Search for the cell housing the specified text and yield its [x, y] center coordinate. 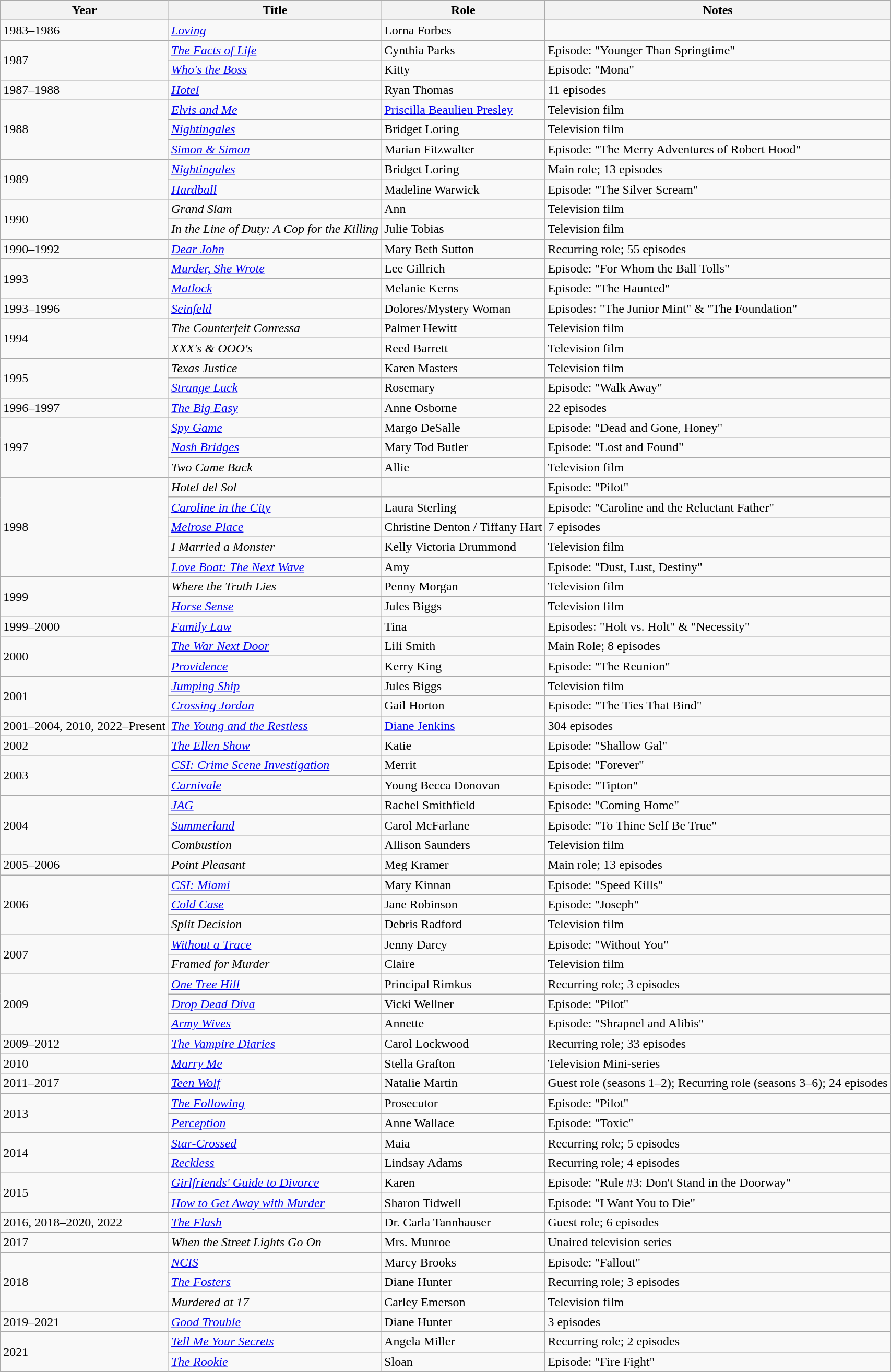
Grand Slam [275, 209]
2009–2012 [85, 1044]
Perception [275, 1123]
Texas Justice [275, 368]
Episode: "Caroline and the Reluctant Father" [718, 507]
Tell Me Your Secrets [275, 1342]
1989 [85, 179]
Anne Wallace [464, 1123]
Recurring role; 33 episodes [718, 1044]
11 episodes [718, 90]
Episode: "Tipton" [718, 785]
Annette [464, 1024]
7 episodes [718, 527]
Crossing Jordan [275, 706]
Dolores/Mystery Woman [464, 309]
2003 [85, 775]
Love Boat: The Next Wave [275, 566]
The Fosters [275, 1282]
Strange Luck [275, 388]
1999–2000 [85, 626]
Amy [464, 566]
Prosecutor [464, 1103]
1998 [85, 527]
Hotel del Sol [275, 487]
The Young and the Restless [275, 726]
2017 [85, 1243]
Priscilla Beaulieu Presley [464, 110]
Natalie Martin [464, 1083]
The Vampire Diaries [275, 1044]
Penny Morgan [464, 587]
1990 [85, 219]
1993 [85, 279]
1995 [85, 378]
Main Role; 8 episodes [718, 646]
Young Becca Donovan [464, 785]
Julie Tobias [464, 229]
The Rookie [275, 1362]
Mrs. Munroe [464, 1243]
Christine Denton / Tiffany Hart [464, 527]
2021 [85, 1352]
22 episodes [718, 408]
Simon & Simon [275, 149]
2019–2021 [85, 1322]
Murdered at 17 [275, 1302]
Jumping Ship [275, 686]
Madeline Warwick [464, 189]
Stella Grafton [464, 1063]
Hotel [275, 90]
1997 [85, 447]
Mary Kinnan [464, 885]
Claire [464, 964]
Murder, She Wrote [275, 269]
Matlock [275, 289]
Rachel Smithfield [464, 805]
Jane Robinson [464, 905]
1999 [85, 597]
In the Line of Duty: A Cop for the Killing [275, 229]
Vicki Wellner [464, 1004]
Point Pleasant [275, 865]
Episode: "Mona" [718, 70]
Caroline in the City [275, 507]
Horse Sense [275, 607]
2018 [85, 1282]
Combustion [275, 845]
Sharon Tidwell [464, 1202]
CSI: Miami [275, 885]
2006 [85, 905]
Nash Bridges [275, 447]
Cold Case [275, 905]
2010 [85, 1063]
Episode: "Fallout" [718, 1262]
Merrit [464, 765]
Episode: "Forever" [718, 765]
Debris Radford [464, 925]
Episode: "Walk Away" [718, 388]
Unaired television series [718, 1243]
Palmer Hewitt [464, 328]
2001–2004, 2010, 2022–Present [85, 726]
Sloan [464, 1362]
Episode: "The Ties That Bind" [718, 706]
Recurring role; 2 episodes [718, 1342]
Recurring role; 5 episodes [718, 1143]
Army Wives [275, 1024]
2014 [85, 1153]
Episode: "Younger Than Springtime" [718, 50]
Katie [464, 746]
Lili Smith [464, 646]
Episodes: "The Junior Mint" & "The Foundation" [718, 309]
Karen Masters [464, 368]
Episode: "Lost and Found" [718, 447]
Title [275, 10]
Episode: "Joseph" [718, 905]
Jenny Darcy [464, 944]
Episode: "Without You" [718, 944]
Episode: "Fire Fight" [718, 1362]
2002 [85, 746]
Dear John [275, 249]
1983–1986 [85, 30]
Lorna Forbes [464, 30]
Carley Emerson [464, 1302]
Good Trouble [275, 1322]
Carnivale [275, 785]
Providence [275, 666]
Guest role; 6 episodes [718, 1223]
The Flash [275, 1223]
The Facts of Life [275, 50]
Episode: "I Want You to Die" [718, 1202]
2011–2017 [85, 1083]
Recurring role; 4 episodes [718, 1163]
Guest role (seasons 1–2); Recurring role (seasons 3–6); 24 episodes [718, 1083]
Episode: "For Whom the Ball Tolls" [718, 269]
Angela Miller [464, 1342]
Kerry King [464, 666]
Mary Tod Butler [464, 447]
Elvis and Me [275, 110]
Mary Beth Sutton [464, 249]
Meg Kramer [464, 865]
Episode: "The Reunion" [718, 666]
Episode: "Dead and Gone, Honey" [718, 428]
Star-Crossed [275, 1143]
NCIS [275, 1262]
Episode: "Speed Kills" [718, 885]
1994 [85, 338]
Hardball [275, 189]
2016, 2018–2020, 2022 [85, 1223]
Role [464, 10]
Carol Lockwood [464, 1044]
Episode: "To Thine Self Be True" [718, 825]
Television Mini-series [718, 1063]
3 episodes [718, 1322]
Notes [718, 10]
Reckless [275, 1163]
2013 [85, 1113]
Margo DeSalle [464, 428]
JAG [275, 805]
Kitty [464, 70]
1993–1996 [85, 309]
Girlfriends' Guide to Divorce [275, 1182]
Framed for Murder [275, 964]
Two Came Back [275, 467]
Kelly Victoria Drummond [464, 547]
304 episodes [718, 726]
Melanie Kerns [464, 289]
Rosemary [464, 388]
Episode: "Shallow Gal" [718, 746]
Episode: "Toxic" [718, 1123]
1987 [85, 60]
Year [85, 10]
Episode: "Shrapnel and Alibis" [718, 1024]
Reed Barrett [464, 348]
CSI: Crime Scene Investigation [275, 765]
Ryan Thomas [464, 90]
Cynthia Parks [464, 50]
2000 [85, 656]
Who's the Boss [275, 70]
XXX's & OOO's [275, 348]
Diane Jenkins [464, 726]
Karen [464, 1182]
2004 [85, 825]
Where the Truth Lies [275, 587]
Episode: "The Haunted" [718, 289]
How to Get Away with Murder [275, 1202]
Principal Rimkus [464, 984]
Episode: "The Merry Adventures of Robert Hood" [718, 149]
Tina [464, 626]
Melrose Place [275, 527]
Loving [275, 30]
Drop Dead Diva [275, 1004]
The Ellen Show [275, 746]
1996–1997 [85, 408]
1987–1988 [85, 90]
I Married a Monster [275, 547]
Anne Osborne [464, 408]
Marry Me [275, 1063]
Allie [464, 467]
One Tree Hill [275, 984]
2007 [85, 954]
2001 [85, 696]
2009 [85, 1004]
Carol McFarlane [464, 825]
Dr. Carla Tannhauser [464, 1223]
Summerland [275, 825]
Episode: "The Silver Scream" [718, 189]
Family Law [275, 626]
Recurring role; 55 episodes [718, 249]
Maia [464, 1143]
Ann [464, 209]
1988 [85, 129]
2015 [85, 1192]
Teen Wolf [275, 1083]
The Big Easy [275, 408]
Seinfeld [275, 309]
Split Decision [275, 925]
Laura Sterling [464, 507]
Gail Horton [464, 706]
When the Street Lights Go On [275, 1243]
Without a Trace [275, 944]
Lee Gillrich [464, 269]
The Counterfeit Conressa [275, 328]
Allison Saunders [464, 845]
Lindsay Adams [464, 1163]
Episode: "Coming Home" [718, 805]
Episode: "Dust, Lust, Destiny" [718, 566]
Episode: "Rule #3: Don't Stand in the Doorway" [718, 1182]
2005–2006 [85, 865]
1990–1992 [85, 249]
Spy Game [275, 428]
Episodes: "Holt vs. Holt" & "Necessity" [718, 626]
Marian Fitzwalter [464, 149]
Marcy Brooks [464, 1262]
The Following [275, 1103]
The War Next Door [275, 646]
